For the text-containing cell, return its midpoint in (X, Y) coordinate format. 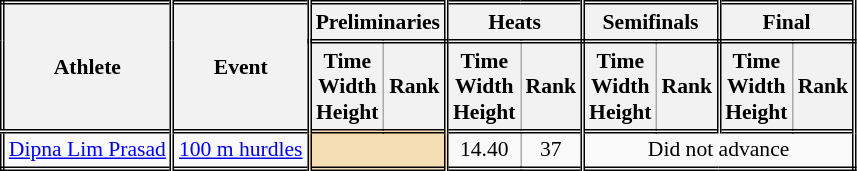
37 (551, 150)
Preliminaries (378, 22)
Final (787, 22)
100 m hurdles (240, 150)
Event (240, 67)
Did not advance (719, 150)
Semifinals (651, 22)
14.40 (484, 150)
Heats (515, 22)
Dipna Lim Prasad (87, 150)
Athlete (87, 67)
